Identify which cell holds the provided text, then report its [X, Y] central coordinate. 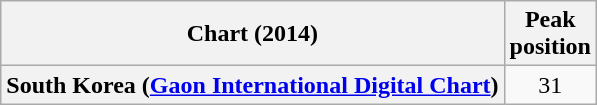
31 [550, 85]
Peakposition [550, 34]
South Korea (Gaon International Digital Chart) [252, 85]
Chart (2014) [252, 34]
